Return the [x, y] coordinate for the center point of the cell that contains the specified text.  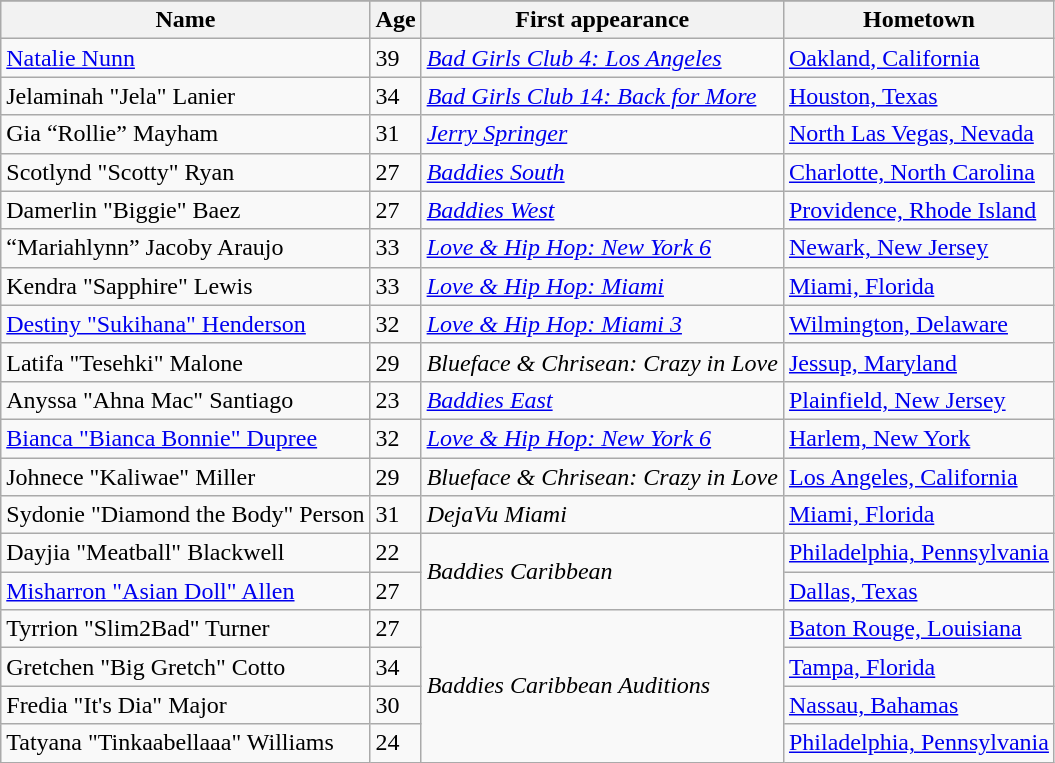
Dayjia "Meatball" Blackwell [186, 553]
Gia “Rollie” Mayham [186, 134]
Gretchen "Big Gretch" Cotto [186, 667]
Baddies Caribbean Auditions [602, 686]
Latifa "Tesehki" Malone [186, 362]
North Las Vegas, Nevada [918, 134]
Baddies South [602, 172]
Bianca "Bianca Bonnie" Dupree [186, 438]
Misharron "Asian Doll" Allen [186, 591]
Name [186, 20]
Charlotte, North Carolina [918, 172]
Tampa, Florida [918, 667]
DejaVu Miami [602, 515]
Love & Hip Hop: Miami 3 [602, 324]
Baddies East [602, 400]
“Mariahlynn” Jacoby Araujo [186, 248]
First appearance [602, 20]
22 [396, 553]
Bad Girls Club 4: Los Angeles [602, 58]
24 [396, 743]
23 [396, 400]
Anyssa "Ahna Mac" Santiago [186, 400]
Sydonie "Diamond the Body" Person [186, 515]
Destiny "Sukihana" Henderson [186, 324]
Harlem, New York [918, 438]
Plainfield, New Jersey [918, 400]
39 [396, 58]
Kendra "Sapphire" Lewis [186, 286]
Los Angeles, California [918, 477]
Fredia "It's Dia" Major [186, 705]
Tyrrion "Slim2Bad" Turner [186, 629]
Baddies West [602, 210]
Natalie Nunn [186, 58]
Damerlin "Biggie" Baez [186, 210]
30 [396, 705]
Scotlynd "Scotty" Ryan [186, 172]
Houston, Texas [918, 96]
Nassau, Bahamas [918, 705]
Dallas, Texas [918, 591]
Tatyana "Tinkaabellaaa" Williams [186, 743]
Johnece "Kaliwae" Miller [186, 477]
Hometown [918, 20]
Baddies Caribbean [602, 572]
Love & Hip Hop: Miami [602, 286]
Providence, Rhode Island [918, 210]
Age [396, 20]
Wilmington, Delaware [918, 324]
Bad Girls Club 14: Back for More [602, 96]
Oakland, California [918, 58]
Baton Rouge, Louisiana [918, 629]
Jerry Springer [602, 134]
Jelaminah "Jela" Lanier [186, 96]
Jessup, Maryland [918, 362]
Newark, New Jersey [918, 248]
